Extract the [X, Y] coordinate from the center of the cell holding the provided text.  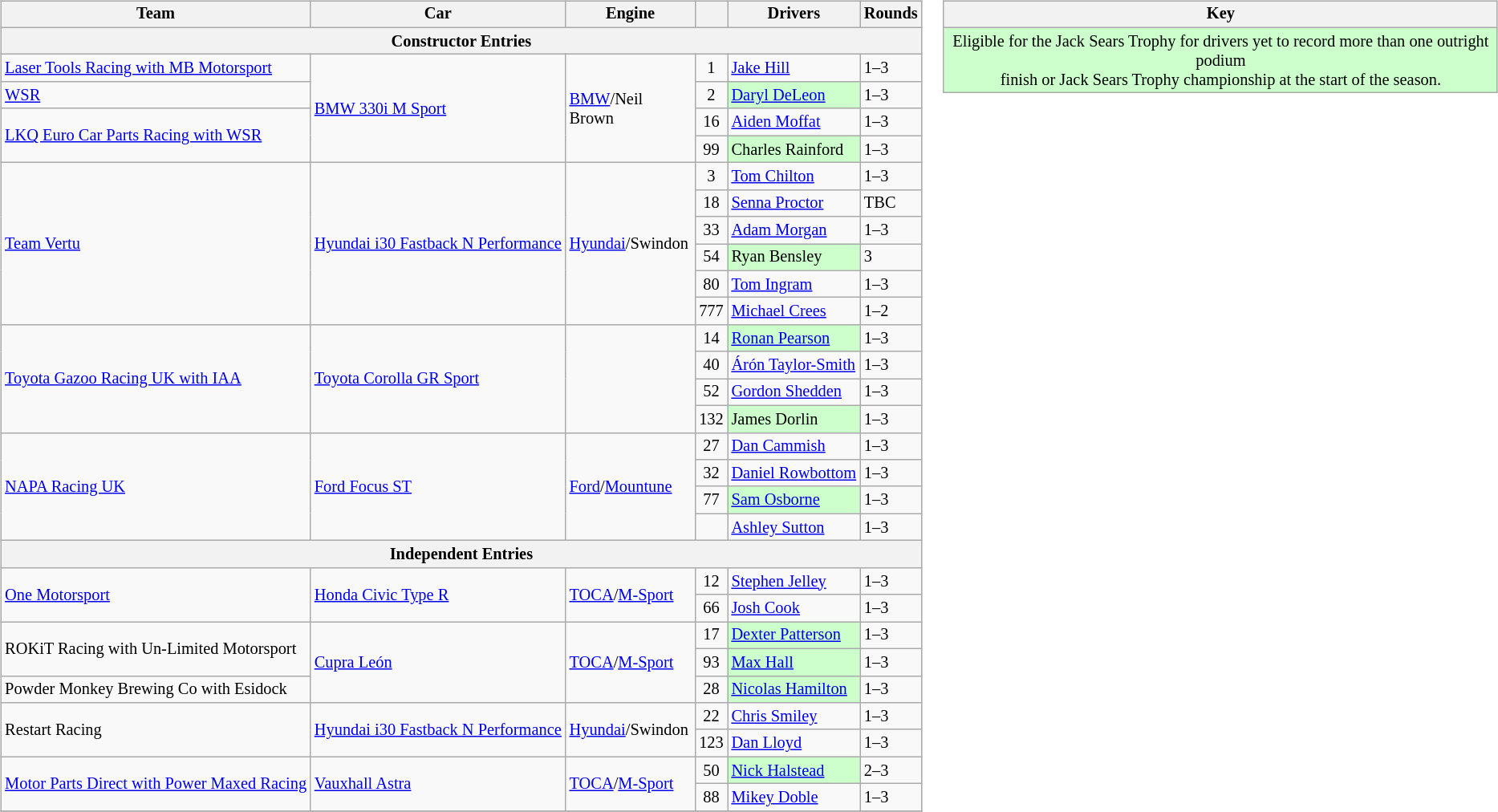
Dan Cammish [794, 446]
27 [711, 446]
Car [438, 14]
Drivers [794, 14]
Stephen Jelley [794, 581]
Key [1220, 14]
Team [156, 14]
93 [711, 662]
Rounds [891, 14]
Senna Proctor [794, 203]
Ashley Sutton [794, 527]
Engine [631, 14]
18 [711, 203]
40 [711, 365]
NAPA Racing UK [156, 486]
Chris Smiley [794, 717]
Ford/Mountune [631, 486]
80 [711, 284]
Laser Tools Racing with MB Motorsport [156, 68]
Ronan Pearson [794, 339]
LKQ Euro Car Parts Racing with WSR [156, 135]
1 [711, 68]
52 [711, 392]
Adam Morgan [794, 230]
Tom Chilton [794, 177]
Motor Parts Direct with Power Maxed Racing [156, 783]
BMW 330i M Sport [438, 109]
123 [711, 743]
Restart Racing [156, 730]
Jake Hill [794, 68]
Nicolas Hamilton [794, 689]
Aiden Moffat [794, 122]
99 [711, 149]
Dexter Patterson [794, 635]
Ryan Bensley [794, 258]
Team Vertu [156, 244]
Daryl DeLeon [794, 95]
132 [711, 419]
32 [711, 473]
50 [711, 770]
28 [711, 689]
14 [711, 339]
TBC [891, 203]
Josh Cook [794, 608]
Gordon Shedden [794, 392]
Árón Taylor-Smith [794, 365]
33 [711, 230]
88 [711, 798]
17 [711, 635]
Independent Entries [461, 554]
1–2 [891, 311]
WSR [156, 95]
Toyota Gazoo Racing UK with IAA [156, 379]
Powder Monkey Brewing Co with Esidock [156, 689]
Vauxhall Astra [438, 783]
ROKiT Racing with Un-Limited Motorsport [156, 648]
54 [711, 258]
Ford Focus ST [438, 486]
Mikey Doble [794, 798]
Daniel Rowbottom [794, 473]
12 [711, 581]
One Motorsport [156, 594]
16 [711, 122]
2 [711, 95]
Charles Rainford [794, 149]
Nick Halstead [794, 770]
Honda Civic Type R [438, 594]
Cupra León [438, 663]
77 [711, 500]
66 [711, 608]
Michael Crees [794, 311]
BMW/Neil Brown [631, 109]
Dan Lloyd [794, 743]
Toyota Corolla GR Sport [438, 379]
Tom Ingram [794, 284]
Sam Osborne [794, 500]
Constructor Entries [461, 41]
2–3 [891, 770]
James Dorlin [794, 419]
777 [711, 311]
Max Hall [794, 662]
22 [711, 717]
